Return (X, Y) of the center of cell containing provided text 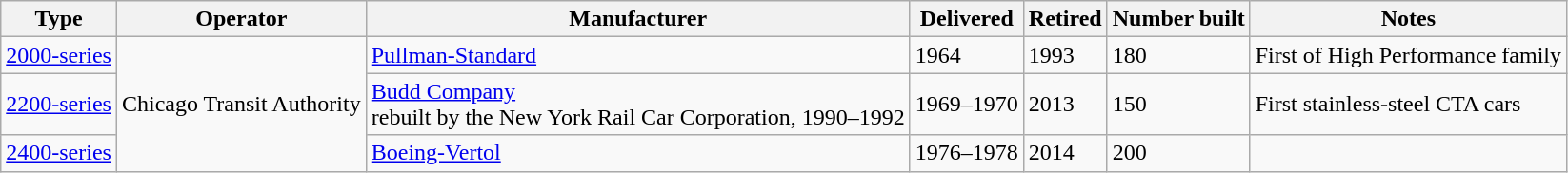
First of High Performance family (1408, 55)
Chicago Transit Authority (241, 105)
1969–1970 (966, 105)
2013 (1065, 105)
200 (1178, 153)
1976–1978 (966, 153)
2200-series (59, 105)
Pullman-Standard (638, 55)
Type (59, 19)
1993 (1065, 55)
Budd Companyrebuilt by the New York Rail Car Corporation, 1990–1992 (638, 105)
Operator (241, 19)
2014 (1065, 153)
2400-series (59, 153)
Delivered (966, 19)
Retired (1065, 19)
2000-series (59, 55)
1964 (966, 55)
First stainless-steel CTA cars (1408, 105)
Boeing-Vertol (638, 153)
Notes (1408, 19)
150 (1178, 105)
Number built (1178, 19)
Manufacturer (638, 19)
180 (1178, 55)
